Scan for the cell matching the given text and deliver its (X, Y) coordinate at center. 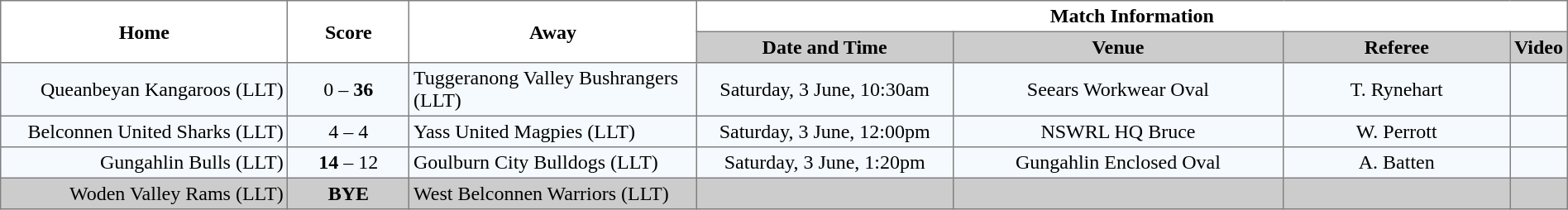
Match Information (1131, 17)
0 – 36 (349, 89)
14 – 12 (349, 163)
Home (144, 31)
Tuggeranong Valley Bushrangers (LLT) (553, 89)
Seears Workwear Oval (1118, 89)
Saturday, 3 June, 12:00pm (825, 131)
Video (1539, 47)
Saturday, 3 June, 10:30am (825, 89)
Date and Time (825, 47)
Woden Valley Rams (LLT) (144, 193)
Belconnen United Sharks (LLT) (144, 131)
West Belconnen Warriors (LLT) (553, 193)
Score (349, 31)
A. Batten (1397, 163)
Goulburn City Bulldogs (LLT) (553, 163)
Away (553, 31)
Yass United Magpies (LLT) (553, 131)
BYE (349, 193)
Venue (1118, 47)
NSWRL HQ Bruce (1118, 131)
W. Perrott (1397, 131)
Referee (1397, 47)
Gungahlin Enclosed Oval (1118, 163)
Queanbeyan Kangaroos (LLT) (144, 89)
Saturday, 3 June, 1:20pm (825, 163)
Gungahlin Bulls (LLT) (144, 163)
4 – 4 (349, 131)
T. Rynehart (1397, 89)
